Detect which cell encompasses the target text, then output its [x, y] center coordinate. 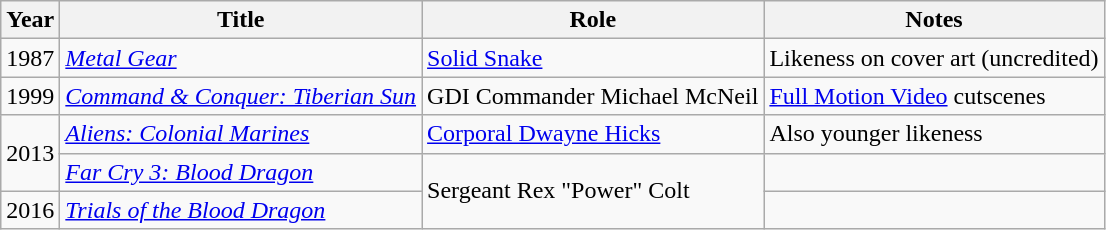
Command & Conquer: Tiberian Sun [241, 96]
Role [593, 20]
Sergeant Rex "Power" Colt [593, 191]
Metal Gear [241, 58]
Trials of the Blood Dragon [241, 210]
Year [30, 20]
Full Motion Video cutscenes [934, 96]
Aliens: Colonial Marines [241, 134]
1999 [30, 96]
Far Cry 3: Blood Dragon [241, 172]
2016 [30, 210]
Also younger likeness [934, 134]
Title [241, 20]
GDI Commander Michael McNeil [593, 96]
2013 [30, 153]
1987 [30, 58]
Corporal Dwayne Hicks [593, 134]
Likeness on cover art (uncredited) [934, 58]
Notes [934, 20]
Solid Snake [593, 58]
